Provide the (x, y) coordinate of the cell's center where the given text is located.  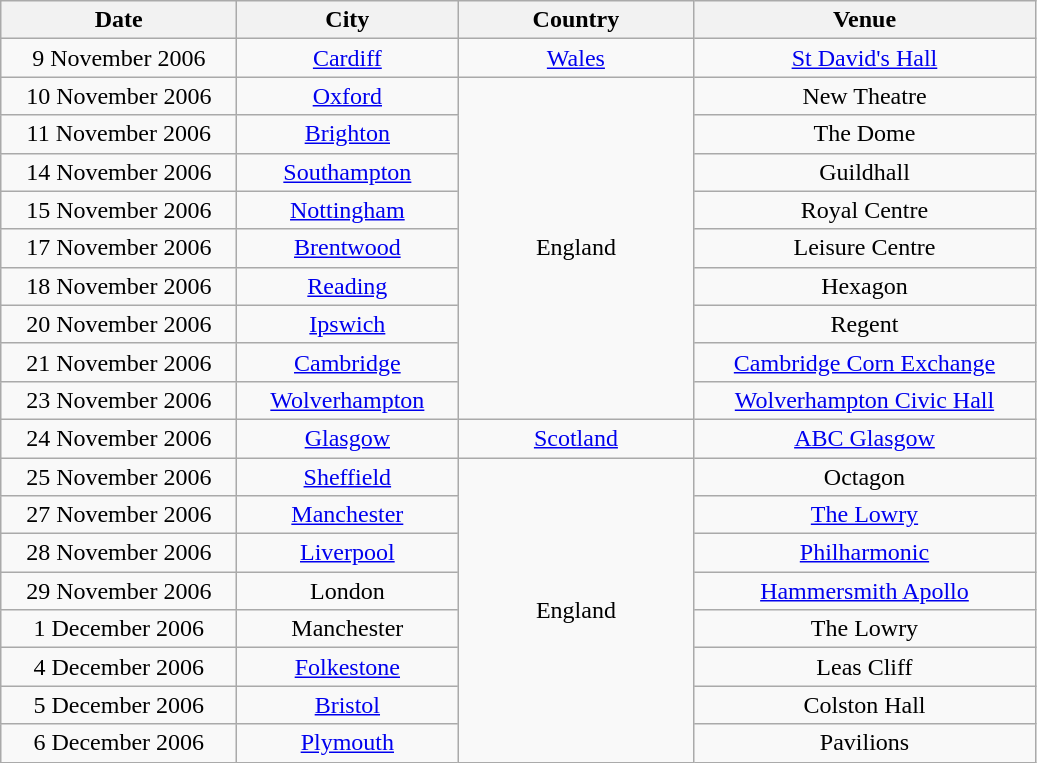
Leisure Centre (864, 248)
Date (119, 20)
27 November 2006 (119, 515)
City (348, 20)
Hexagon (864, 286)
28 November 2006 (119, 553)
Regent (864, 324)
Brentwood (348, 248)
Sheffield (348, 477)
Brighton (348, 134)
Philharmonic (864, 553)
Glasgow (348, 438)
Guildhall (864, 172)
4 December 2006 (119, 667)
6 December 2006 (119, 743)
Wales (576, 58)
5 December 2006 (119, 705)
Liverpool (348, 553)
25 November 2006 (119, 477)
Colston Hall (864, 705)
23 November 2006 (119, 400)
Wolverhampton (348, 400)
Oxford (348, 96)
Scotland (576, 438)
Reading (348, 286)
24 November 2006 (119, 438)
Pavilions (864, 743)
17 November 2006 (119, 248)
20 November 2006 (119, 324)
St David's Hall (864, 58)
ABC Glasgow (864, 438)
9 November 2006 (119, 58)
The Dome (864, 134)
Plymouth (348, 743)
Bristol (348, 705)
Folkestone (348, 667)
29 November 2006 (119, 591)
15 November 2006 (119, 210)
Southampton (348, 172)
Venue (864, 20)
10 November 2006 (119, 96)
Octagon (864, 477)
14 November 2006 (119, 172)
New Theatre (864, 96)
Cardiff (348, 58)
Royal Centre (864, 210)
1 December 2006 (119, 629)
London (348, 591)
Nottingham (348, 210)
11 November 2006 (119, 134)
Wolverhampton Civic Hall (864, 400)
Cambridge Corn Exchange (864, 362)
Ipswich (348, 324)
Leas Cliff (864, 667)
Cambridge (348, 362)
Hammersmith Apollo (864, 591)
18 November 2006 (119, 286)
Country (576, 20)
21 November 2006 (119, 362)
